Determine the [X, Y] coordinate at the center of the cell enclosing the given text.  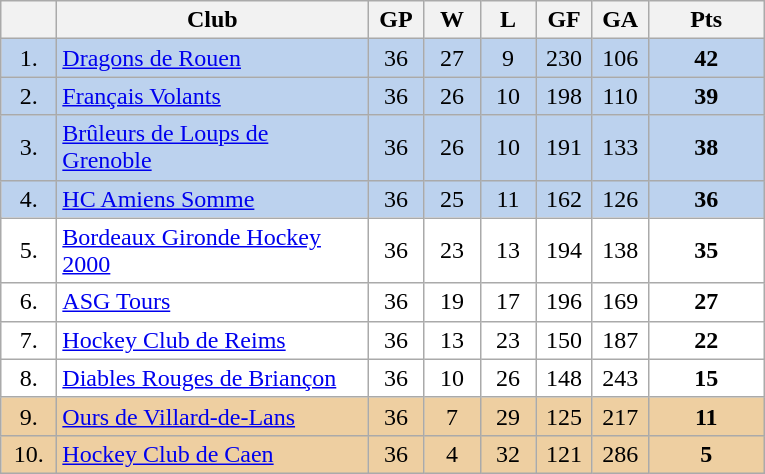
217 [620, 416]
6. [29, 302]
19 [452, 302]
4 [452, 454]
Français Volants [212, 96]
GF [564, 20]
7 [452, 416]
3. [29, 148]
8. [29, 378]
230 [564, 58]
2. [29, 96]
Pts [706, 20]
29 [508, 416]
W [452, 20]
17 [508, 302]
Bordeaux Gironde Hockey 2000 [212, 250]
286 [620, 454]
138 [620, 250]
Diables Rouges de Briançon [212, 378]
198 [564, 96]
121 [564, 454]
191 [564, 148]
7. [29, 340]
162 [564, 199]
5 [706, 454]
196 [564, 302]
Hockey Club de Reims [212, 340]
15 [706, 378]
38 [706, 148]
4. [29, 199]
GP [396, 20]
Brûleurs de Loups de Grenoble [212, 148]
148 [564, 378]
126 [620, 199]
32 [508, 454]
22 [706, 340]
243 [620, 378]
35 [706, 250]
Hockey Club de Caen [212, 454]
Dragons de Rouen [212, 58]
9. [29, 416]
10. [29, 454]
125 [564, 416]
Ours de Villard-de-Lans [212, 416]
42 [706, 58]
194 [564, 250]
GA [620, 20]
9 [508, 58]
L [508, 20]
106 [620, 58]
187 [620, 340]
ASG Tours [212, 302]
HC Amiens Somme [212, 199]
5. [29, 250]
39 [706, 96]
169 [620, 302]
110 [620, 96]
25 [452, 199]
Club [212, 20]
133 [620, 148]
150 [564, 340]
1. [29, 58]
